Return the [X, Y] coordinate for the center point of the cell that contains the specified text.  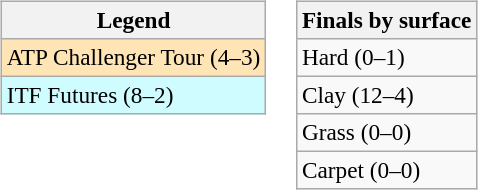
Carpet (0–0) [387, 171]
Legend [133, 20]
Clay (12–4) [387, 95]
Grass (0–0) [387, 133]
ITF Futures (8–2) [133, 95]
ATP Challenger Tour (4–3) [133, 57]
Hard (0–1) [387, 57]
Finals by surface [387, 20]
